Locate the cell with the specified text and output its [X, Y] center coordinate. 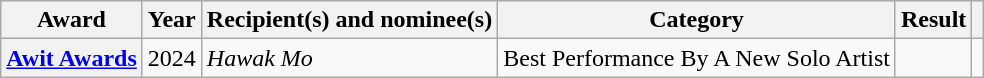
Result [933, 20]
Award [72, 20]
2024 [172, 58]
Category [697, 20]
Recipient(s) and nominee(s) [349, 20]
Year [172, 20]
Best Performance By A New Solo Artist [697, 58]
Hawak Mo [349, 58]
Awit Awards [72, 58]
